Return the (x, y) coordinate for the center point of the cell that contains the specified text.  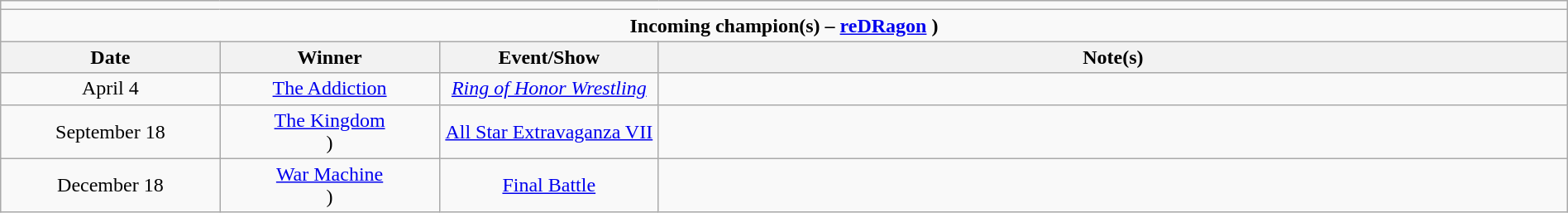
Ring of Honor Wrestling (549, 89)
Note(s) (1113, 57)
Incoming champion(s) – reDRagon ) (784, 26)
War Machine) (329, 186)
The Kingdom) (329, 131)
September 18 (111, 131)
Date (111, 57)
Winner (329, 57)
The Addiction (329, 89)
April 4 (111, 89)
Event/Show (549, 57)
All Star Extravaganza VII (549, 131)
December 18 (111, 186)
Final Battle (549, 186)
